Return (x, y) of the center of cell containing provided text 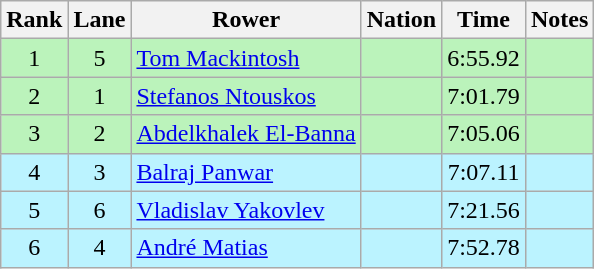
André Matias (246, 248)
Balraj Panwar (246, 172)
Nation (401, 20)
7:01.79 (484, 96)
Vladislav Yakovlev (246, 210)
Notes (559, 20)
6:55.92 (484, 58)
Lane (100, 20)
Abdelkhalek El-Banna (246, 134)
7:07.11 (484, 172)
Rank (34, 20)
7:21.56 (484, 210)
7:05.06 (484, 134)
Rower (246, 20)
Time (484, 20)
7:52.78 (484, 248)
Tom Mackintosh (246, 58)
Stefanos Ntouskos (246, 96)
